Scan for the cell matching the given text and deliver its (x, y) coordinate at center. 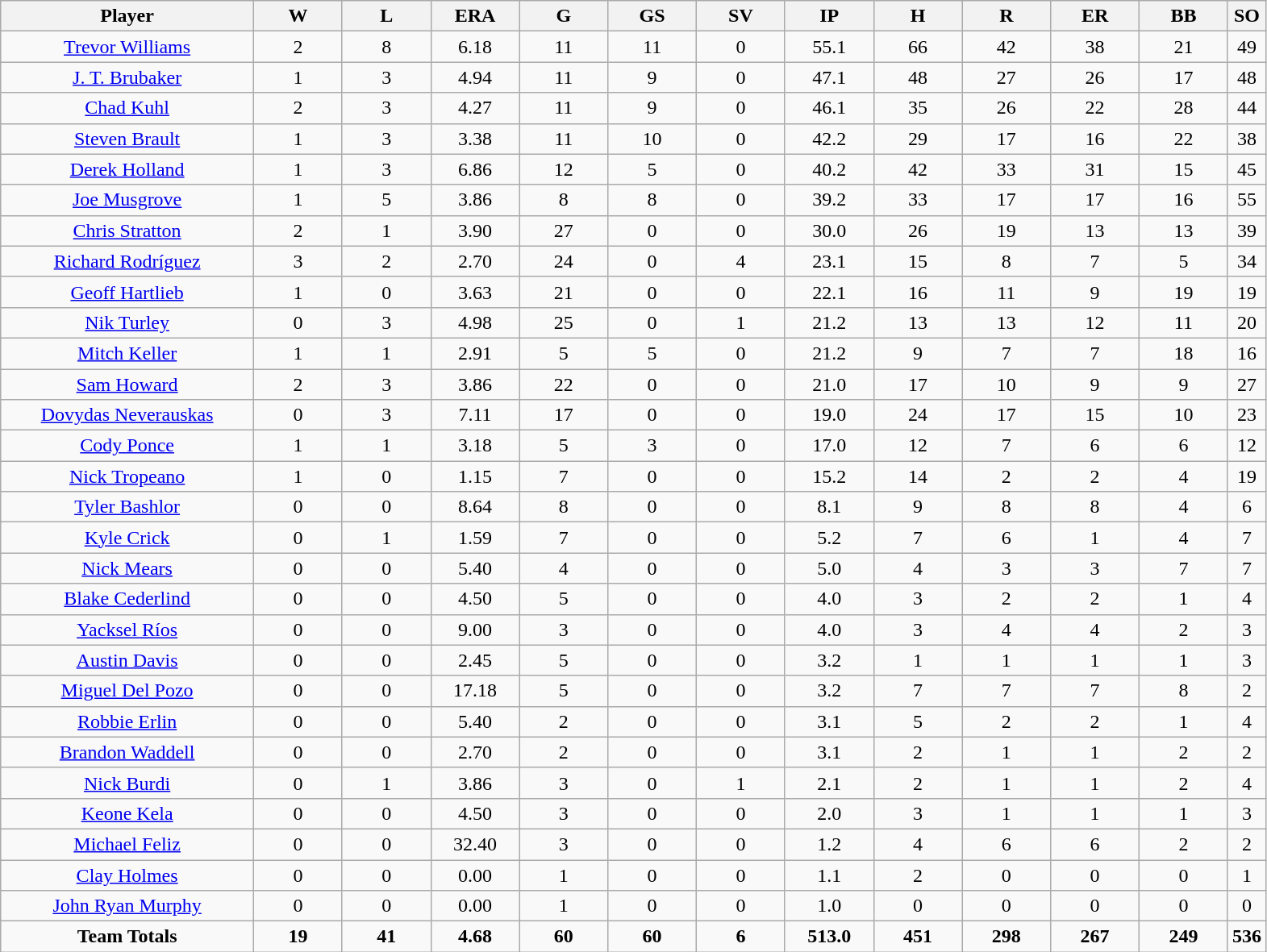
Blake Cederlind (127, 599)
2.45 (475, 660)
28 (1184, 108)
4.94 (475, 77)
SO (1247, 16)
15.2 (829, 476)
Joe Musgrove (127, 200)
2.91 (475, 353)
298 (1007, 937)
249 (1184, 937)
R (1007, 16)
Player (127, 16)
Austin Davis (127, 660)
21.0 (829, 385)
20 (1247, 322)
3.18 (475, 446)
Nick Mears (127, 568)
L (386, 16)
Sam Howard (127, 385)
1.0 (829, 906)
55 (1247, 200)
J. T. Brubaker (127, 77)
ERA (475, 16)
Cody Ponce (127, 446)
29 (918, 139)
3.38 (475, 139)
Yacksel Ríos (127, 630)
IP (829, 16)
536 (1247, 937)
22.1 (829, 292)
46.1 (829, 108)
4.98 (475, 322)
30.0 (829, 231)
267 (1095, 937)
14 (918, 476)
8.64 (475, 507)
Derek Holland (127, 169)
Chris Stratton (127, 231)
BB (1184, 16)
32.40 (475, 844)
Nick Burdi (127, 783)
4.27 (475, 108)
55.1 (829, 47)
4.68 (475, 937)
39 (1247, 231)
513.0 (829, 937)
1.1 (829, 875)
GS (652, 16)
6.18 (475, 47)
Miguel Del Pozo (127, 691)
G (564, 16)
Brandon Waddell (127, 752)
31 (1095, 169)
6.86 (475, 169)
17.18 (475, 691)
Michael Feliz (127, 844)
H (918, 16)
Steven Brault (127, 139)
1.2 (829, 844)
Nik Turley (127, 322)
45 (1247, 169)
Geoff Hartlieb (127, 292)
9.00 (475, 630)
35 (918, 108)
41 (386, 937)
Keone Kela (127, 813)
2.1 (829, 783)
8.1 (829, 507)
39.2 (829, 200)
66 (918, 47)
23.1 (829, 261)
49 (1247, 47)
Tyler Bashlor (127, 507)
1.59 (475, 538)
Kyle Crick (127, 538)
Robbie Erlin (127, 721)
40.2 (829, 169)
Chad Kuhl (127, 108)
44 (1247, 108)
7.11 (475, 415)
Trevor Williams (127, 47)
34 (1247, 261)
Dovydas Neverauskas (127, 415)
3.90 (475, 231)
5.2 (829, 538)
Mitch Keller (127, 353)
Nick Tropeano (127, 476)
2.0 (829, 813)
47.1 (829, 77)
25 (564, 322)
Team Totals (127, 937)
1.15 (475, 476)
Richard Rodríguez (127, 261)
17.0 (829, 446)
ER (1095, 16)
Clay Holmes (127, 875)
451 (918, 937)
19.0 (829, 415)
W (298, 16)
John Ryan Murphy (127, 906)
42.2 (829, 139)
18 (1184, 353)
3.63 (475, 292)
SV (741, 16)
23 (1247, 415)
5.0 (829, 568)
